From the cell containing the given text, extract its center point as (x, y) coordinate. 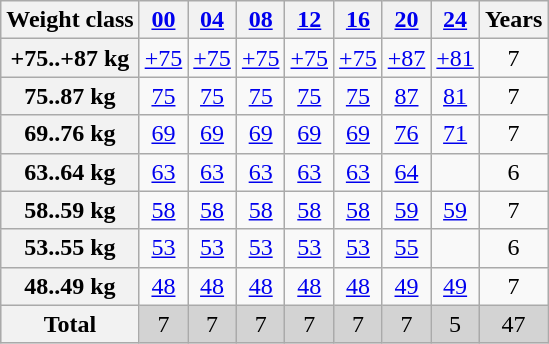
55 (406, 248)
+81 (456, 58)
53..55 kg (70, 248)
Weight class (70, 20)
00 (164, 20)
20 (406, 20)
63..64 kg (70, 172)
87 (406, 96)
12 (310, 20)
71 (456, 134)
+75..+87 kg (70, 58)
5 (456, 324)
04 (212, 20)
75..87 kg (70, 96)
69..76 kg (70, 134)
24 (456, 20)
08 (260, 20)
48..49 kg (70, 286)
64 (406, 172)
76 (406, 134)
47 (513, 324)
58..59 kg (70, 210)
Years (513, 20)
Total (70, 324)
81 (456, 96)
16 (358, 20)
+87 (406, 58)
